Pinpoint the cell where the given text exists, returning its [X, Y] midpoint coordinate. 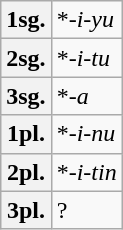
1sg. [26, 20]
*-i-tu [86, 58]
? [86, 210]
*-i-yu [86, 20]
*-i-nu [86, 134]
2sg. [26, 58]
2pl. [26, 172]
*-a [86, 96]
1pl. [26, 134]
3pl. [26, 210]
3sg. [26, 96]
*-i-tin [86, 172]
